Extract the (X, Y) coordinate from the center of the cell holding the provided text.  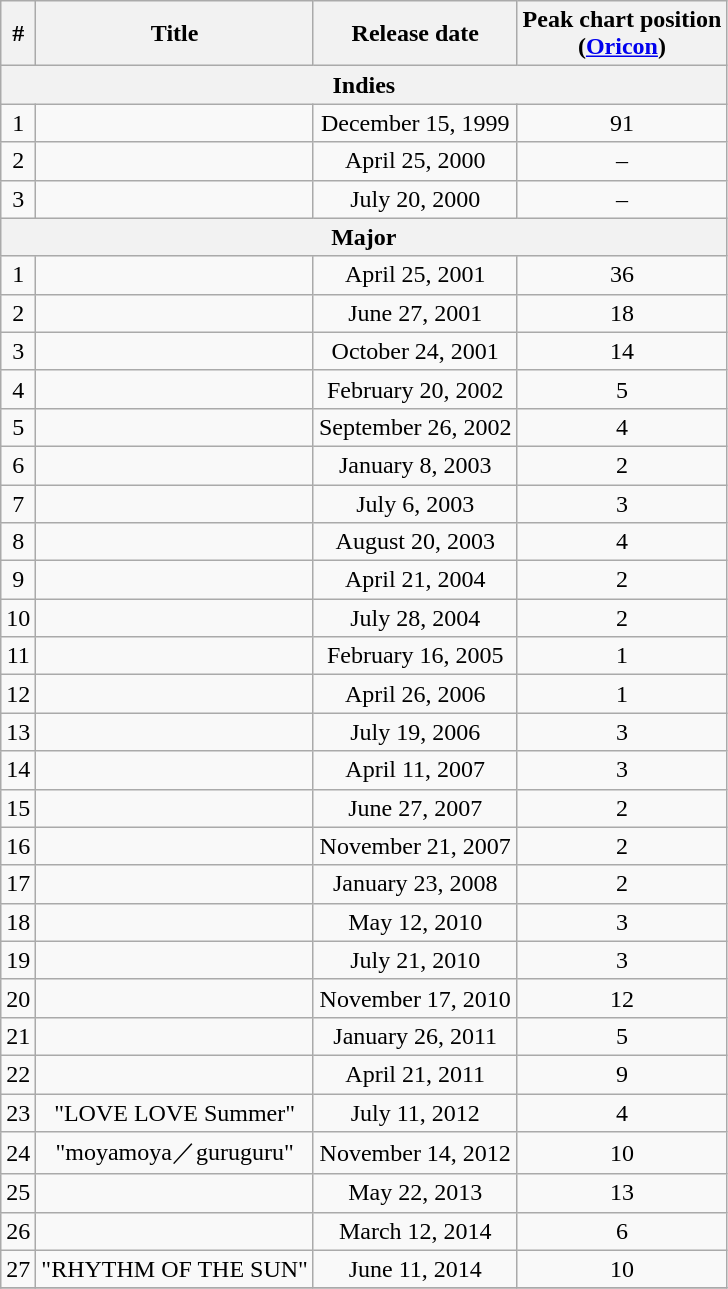
21 (18, 1036)
July 11, 2012 (415, 1113)
April 21, 2011 (415, 1074)
July 28, 2004 (415, 618)
17 (18, 884)
June 27, 2007 (415, 808)
27 (18, 1269)
April 11, 2007 (415, 770)
August 20, 2003 (415, 542)
# (18, 34)
"LOVE LOVE Summer" (175, 1113)
April 25, 2000 (415, 161)
8 (18, 542)
July 6, 2003 (415, 503)
"RHYTHM OF THE SUN" (175, 1269)
July 20, 2000 (415, 199)
23 (18, 1113)
24 (18, 1154)
January 26, 2011 (415, 1036)
19 (18, 960)
July 21, 2010 (415, 960)
7 (18, 503)
May 12, 2010 (415, 922)
"moyamoya／guruguru" (175, 1154)
February 16, 2005 (415, 656)
16 (18, 846)
June 11, 2014 (415, 1269)
Release date (415, 34)
26 (18, 1231)
November 21, 2007 (415, 846)
February 20, 2002 (415, 389)
36 (622, 275)
91 (622, 123)
Title (175, 34)
March 12, 2014 (415, 1231)
April 21, 2004 (415, 580)
July 19, 2006 (415, 732)
11 (18, 656)
Major (364, 237)
20 (18, 998)
September 26, 2002 (415, 427)
25 (18, 1193)
April 25, 2001 (415, 275)
November 14, 2012 (415, 1154)
May 22, 2013 (415, 1193)
June 27, 2001 (415, 313)
January 8, 2003 (415, 465)
Indies (364, 85)
22 (18, 1074)
October 24, 2001 (415, 351)
April 26, 2006 (415, 694)
November 17, 2010 (415, 998)
December 15, 1999 (415, 123)
15 (18, 808)
Peak chart position(Oricon) (622, 34)
January 23, 2008 (415, 884)
